Determine the (x, y) coordinate at the center of the cell enclosing the given text.  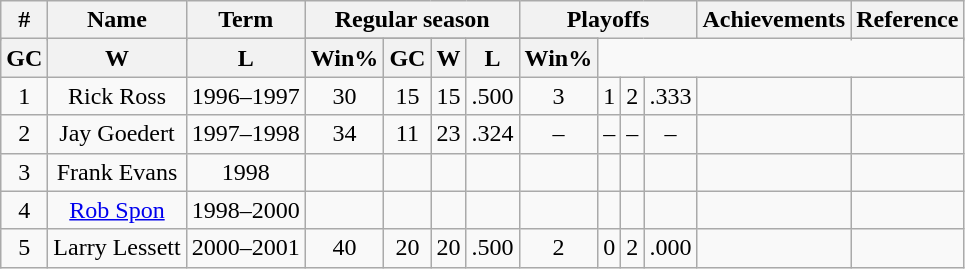
2000–2001 (246, 248)
1998 (246, 172)
Playoffs (608, 20)
0 (610, 248)
.324 (492, 134)
Achievements (774, 20)
5 (24, 248)
Jay Goedert (117, 134)
Regular season (412, 20)
40 (344, 248)
23 (448, 134)
# (24, 20)
30 (344, 96)
Larry Lessett (117, 248)
1997–1998 (246, 134)
Rick Ross (117, 96)
Rob Spon (117, 210)
34 (344, 134)
Reference (908, 20)
11 (408, 134)
Term (246, 20)
4 (24, 210)
Frank Evans (117, 172)
.333 (670, 96)
1996–1997 (246, 96)
1998–2000 (246, 210)
Name (117, 20)
.000 (670, 248)
